Locate the cell with the specified text and output its [x, y] center coordinate. 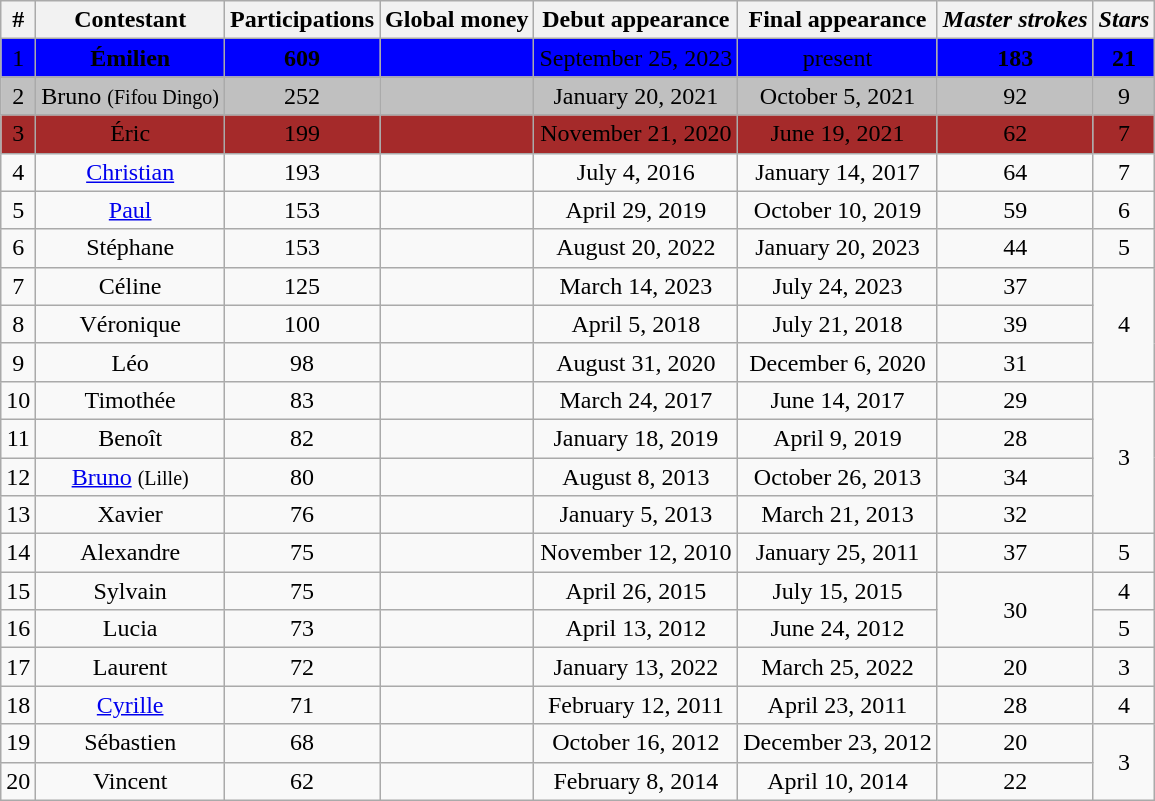
January 18, 2019 [636, 438]
32 [1015, 515]
July 4, 2016 [636, 172]
January 20, 2023 [838, 248]
34 [1015, 477]
April 26, 2015 [636, 591]
64 [1015, 172]
July 21, 2018 [838, 324]
Paul [130, 210]
March 14, 2023 [636, 286]
Master strokes [1015, 20]
present [838, 58]
June 14, 2017 [838, 400]
# [18, 20]
November 12, 2010 [636, 553]
January 25, 2011 [838, 553]
February 8, 2014 [636, 781]
December 23, 2012 [838, 743]
April 9, 2019 [838, 438]
Cyrille [130, 705]
April 29, 2019 [636, 210]
August 31, 2020 [636, 362]
Stars [1124, 20]
April 5, 2018 [636, 324]
March 25, 2022 [838, 667]
10 [18, 400]
Léo [130, 362]
July 24, 2023 [838, 286]
76 [302, 515]
March 21, 2013 [838, 515]
22 [1015, 781]
August 20, 2022 [636, 248]
February 12, 2011 [636, 705]
31 [1015, 362]
193 [302, 172]
Xavier [130, 515]
71 [302, 705]
April 10, 2014 [838, 781]
Éric [130, 134]
30 [1015, 610]
199 [302, 134]
Alexandre [130, 553]
59 [1015, 210]
609 [302, 58]
17 [18, 667]
Final appearance [838, 20]
April 13, 2012 [636, 629]
January 5, 2013 [636, 515]
Timothée [130, 400]
1 [18, 58]
19 [18, 743]
21 [1124, 58]
16 [18, 629]
73 [302, 629]
29 [1015, 400]
125 [302, 286]
183 [1015, 58]
Vincent [130, 781]
92 [1015, 96]
October 10, 2019 [838, 210]
October 5, 2021 [838, 96]
October 26, 2013 [838, 477]
Debut appearance [636, 20]
October 16, 2012 [636, 743]
Global money [457, 20]
Benoît [130, 438]
September 25, 2023 [636, 58]
January 14, 2017 [838, 172]
12 [18, 477]
January 13, 2022 [636, 667]
15 [18, 591]
August 8, 2013 [636, 477]
Émilien [130, 58]
Bruno (Lille) [130, 477]
80 [302, 477]
252 [302, 96]
2 [18, 96]
Bruno (Fifou Dingo) [130, 96]
14 [18, 553]
18 [18, 705]
Sylvain [130, 591]
44 [1015, 248]
Lucia [130, 629]
Sébastien [130, 743]
Céline [130, 286]
8 [18, 324]
39 [1015, 324]
100 [302, 324]
July 15, 2015 [838, 591]
January 20, 2021 [636, 96]
Participations [302, 20]
Christian [130, 172]
72 [302, 667]
March 24, 2017 [636, 400]
Véronique [130, 324]
83 [302, 400]
Stéphane [130, 248]
68 [302, 743]
Laurent [130, 667]
98 [302, 362]
Contestant [130, 20]
June 24, 2012 [838, 629]
April 23, 2011 [838, 705]
June 19, 2021 [838, 134]
November 21, 2020 [636, 134]
December 6, 2020 [838, 362]
11 [18, 438]
13 [18, 515]
82 [302, 438]
